Locate the cell with the specified text and output its (X, Y) center coordinate. 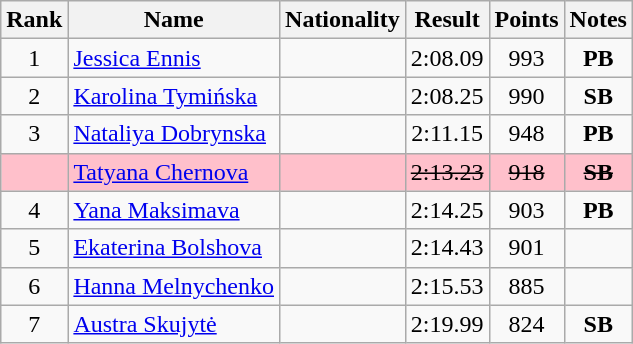
Rank (34, 20)
Jessica Ennis (174, 58)
Karolina Tymińska (174, 96)
Nataliya Dobrynska (174, 134)
948 (526, 134)
990 (526, 96)
Nationality (343, 20)
5 (34, 248)
2:13.23 (447, 172)
2:14.25 (447, 210)
Name (174, 20)
Result (447, 20)
3 (34, 134)
7 (34, 324)
2:15.53 (447, 286)
2:19.99 (447, 324)
Points (526, 20)
Yana Maksimava (174, 210)
4 (34, 210)
2:14.43 (447, 248)
Hanna Melnychenko (174, 286)
2:08.09 (447, 58)
2:11.15 (447, 134)
6 (34, 286)
918 (526, 172)
824 (526, 324)
Notes (598, 20)
903 (526, 210)
993 (526, 58)
2 (34, 96)
2:08.25 (447, 96)
885 (526, 286)
901 (526, 248)
Austra Skujytė (174, 324)
Ekaterina Bolshova (174, 248)
1 (34, 58)
Tatyana Chernova (174, 172)
